Find where the given text appears and provide that cell's center as (X, Y) coordinate. 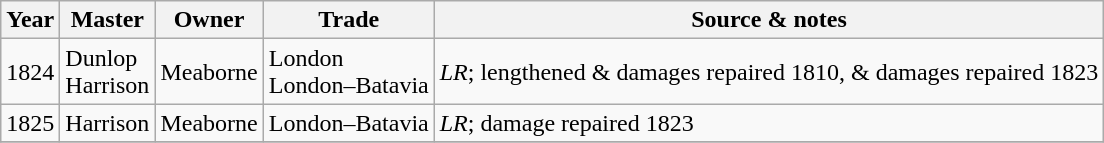
1825 (30, 123)
1824 (30, 72)
DunlopHarrison (108, 72)
LondonLondon–Batavia (348, 72)
London–Batavia (348, 123)
Master (108, 20)
Source & notes (769, 20)
Harrison (108, 123)
LR; damage repaired 1823 (769, 123)
LR; lengthened & damages repaired 1810, & damages repaired 1823 (769, 72)
Owner (209, 20)
Trade (348, 20)
Year (30, 20)
